Return the [x, y] coordinate for the center point of the cell that contains the specified text.  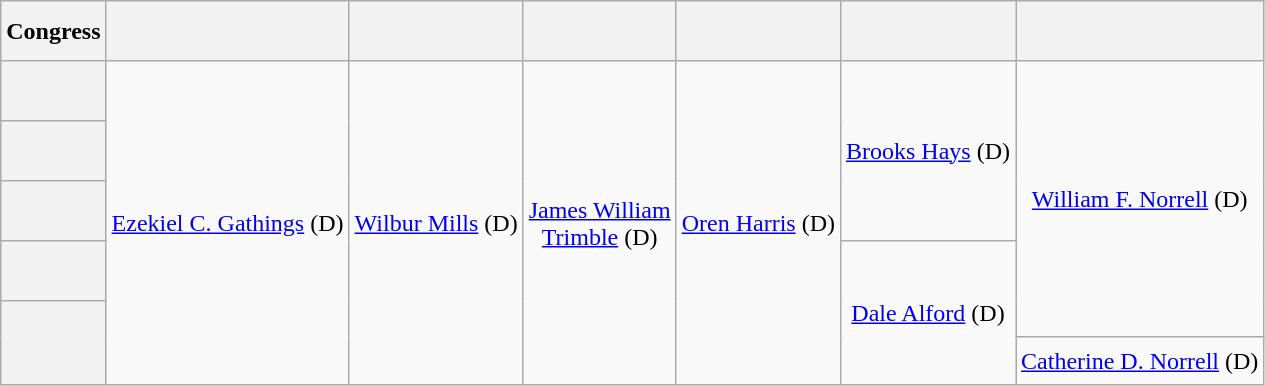
Congress [54, 31]
Wilbur Mills (D) [436, 223]
Dale Alford (D) [928, 313]
Ezekiel C. Gathings (D) [228, 223]
Catherine D. Norrell (D) [1140, 361]
William F. Norrell (D) [1140, 199]
James WilliamTrimble (D) [600, 223]
Oren Harris (D) [758, 223]
Brooks Hays (D) [928, 151]
